Return the [X, Y] coordinate for the center point of the cell that contains the specified text.  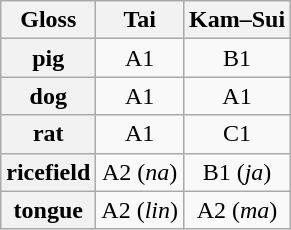
Tai [140, 20]
B1 (ja) [236, 172]
Kam–Sui [236, 20]
B1 [236, 58]
A2 (na) [140, 172]
Gloss [48, 20]
ricefield [48, 172]
A2 (ma) [236, 210]
pig [48, 58]
A2 (lin) [140, 210]
tongue [48, 210]
dog [48, 96]
C1 [236, 134]
rat [48, 134]
